Find where the given text appears and provide that cell's center as [x, y] coordinate. 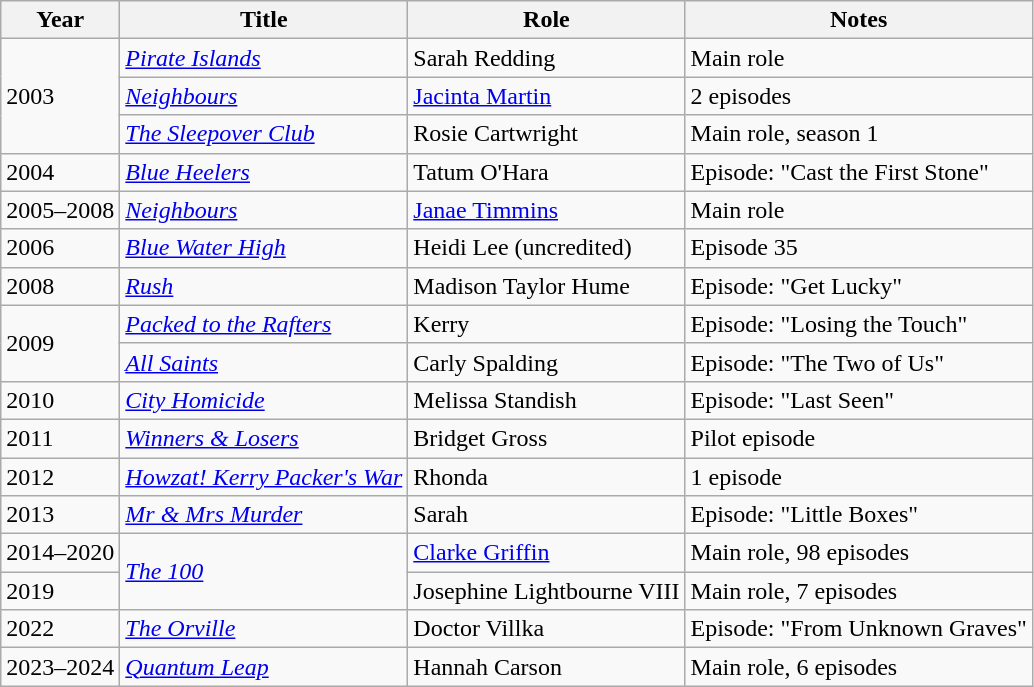
Episode: "Cast the First Stone" [858, 172]
All Saints [264, 362]
Notes [858, 20]
Carly Spalding [546, 362]
Main role, 7 episodes [858, 591]
Howzat! Kerry Packer's War [264, 477]
Role [546, 20]
Sarah [546, 515]
Sarah Redding [546, 58]
Melissa Standish [546, 400]
Winners & Losers [264, 438]
Title [264, 20]
1 episode [858, 477]
2010 [60, 400]
2013 [60, 515]
Blue Water High [264, 248]
Blue Heelers [264, 172]
Pilot episode [858, 438]
Main role, season 1 [858, 134]
2004 [60, 172]
Rhonda [546, 477]
2019 [60, 591]
Mr & Mrs Murder [264, 515]
2022 [60, 629]
2005–2008 [60, 210]
2011 [60, 438]
The Orville [264, 629]
2006 [60, 248]
Main role, 98 episodes [858, 553]
Madison Taylor Hume [546, 286]
2003 [60, 96]
Episode 35 [858, 248]
Episode: "From Unknown Graves" [858, 629]
Rush [264, 286]
2008 [60, 286]
2014–2020 [60, 553]
Doctor Villka [546, 629]
Year [60, 20]
The 100 [264, 572]
2 episodes [858, 96]
Rosie Cartwright [546, 134]
Heidi Lee (uncredited) [546, 248]
2023–2024 [60, 667]
Janae Timmins [546, 210]
Tatum O'Hara [546, 172]
Main role, 6 episodes [858, 667]
Episode: "Last Seen" [858, 400]
Clarke Griffin [546, 553]
Kerry [546, 324]
Quantum Leap [264, 667]
Hannah Carson [546, 667]
Pirate Islands [264, 58]
Episode: "Losing the Touch" [858, 324]
Episode: "Little Boxes" [858, 515]
Packed to the Rafters [264, 324]
Episode: "Get Lucky" [858, 286]
Bridget Gross [546, 438]
Episode: "The Two of Us" [858, 362]
Jacinta Martin [546, 96]
2012 [60, 477]
The Sleepover Club [264, 134]
City Homicide [264, 400]
Josephine Lightbourne VIII [546, 591]
2009 [60, 343]
